Provide the (x, y) coordinate of the cell's center where the given text is located.  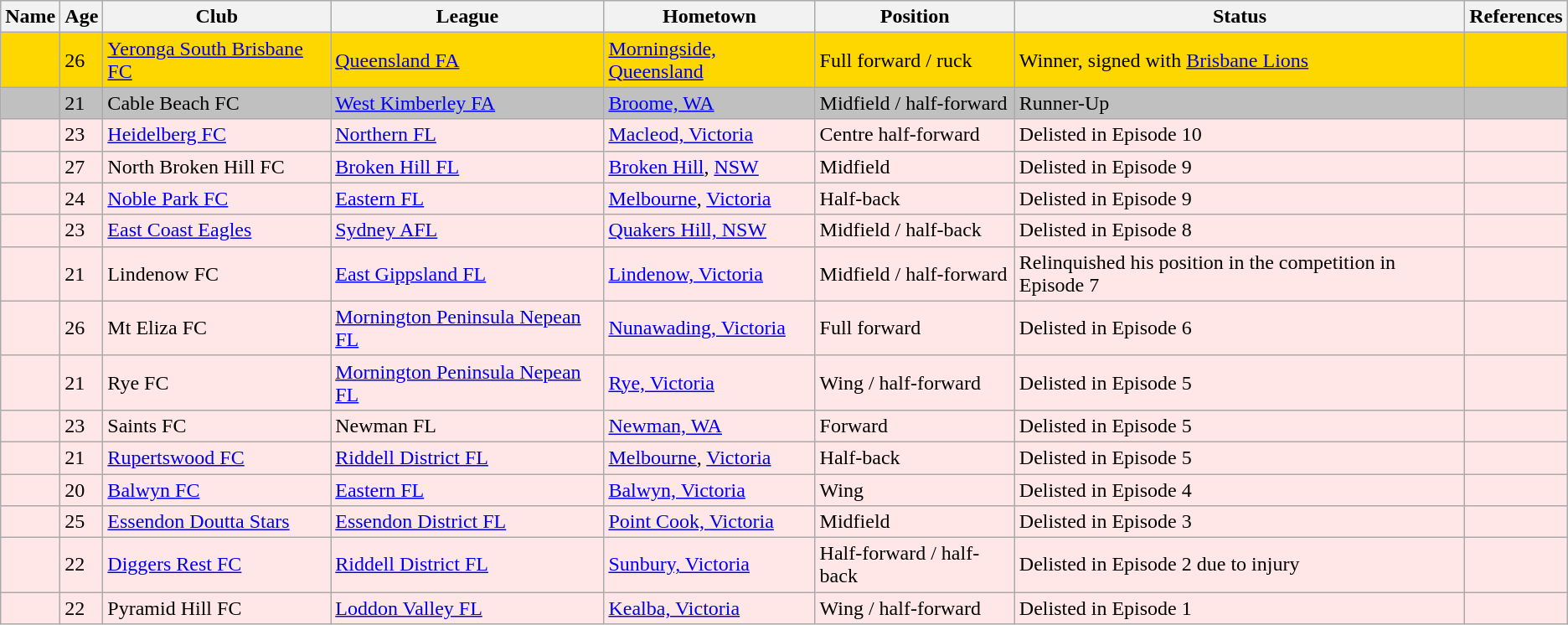
Age (82, 17)
20 (82, 490)
Nunawading, Victoria (709, 328)
Runner-Up (1240, 103)
Rye FC (217, 382)
Queensland FA (467, 60)
Rupertswood FC (217, 457)
Balwyn, Victoria (709, 490)
Full forward / ruck (915, 60)
Position (915, 17)
Newman FL (467, 426)
Northern FL (467, 135)
Club (217, 17)
Delisted in Episode 2 due to injury (1240, 565)
East Gippsland FL (467, 273)
Status (1240, 17)
Delisted in Episode 4 (1240, 490)
Name (30, 17)
Lindenow FC (217, 273)
Yeronga South Brisbane FC (217, 60)
25 (82, 522)
Delisted in Episode 3 (1240, 522)
Newman, WA (709, 426)
Sunbury, Victoria (709, 565)
Noble Park FC (217, 199)
References (1516, 17)
Midfield / half-back (915, 230)
27 (82, 167)
Quakers Hill, NSW (709, 230)
Winner, signed with Brisbane Lions (1240, 60)
Delisted in Episode 8 (1240, 230)
Lindenow, Victoria (709, 273)
Half-forward / half-back (915, 565)
Mt Eliza FC (217, 328)
East Coast Eagles (217, 230)
Centre half-forward (915, 135)
Full forward (915, 328)
Morningside, Queensland (709, 60)
Heidelberg FC (217, 135)
Broome, WA (709, 103)
West Kimberley FA (467, 103)
Delisted in Episode 1 (1240, 608)
Forward (915, 426)
Relinquished his position in the competition in Episode 7 (1240, 273)
Essendon District FL (467, 522)
Macleod, Victoria (709, 135)
Delisted in Episode 10 (1240, 135)
Cable Beach FC (217, 103)
Point Cook, Victoria (709, 522)
Diggers Rest FC (217, 565)
League (467, 17)
Kealba, Victoria (709, 608)
Balwyn FC (217, 490)
Wing (915, 490)
Pyramid Hill FC (217, 608)
Broken Hill FL (467, 167)
Saints FC (217, 426)
Loddon Valley FL (467, 608)
Delisted in Episode 6 (1240, 328)
Rye, Victoria (709, 382)
Sydney AFL (467, 230)
Essendon Doutta Stars (217, 522)
Hometown (709, 17)
Broken Hill, NSW (709, 167)
North Broken Hill FC (217, 167)
24 (82, 199)
